Determine the (x, y) coordinate at the center of the cell enclosing the given text.  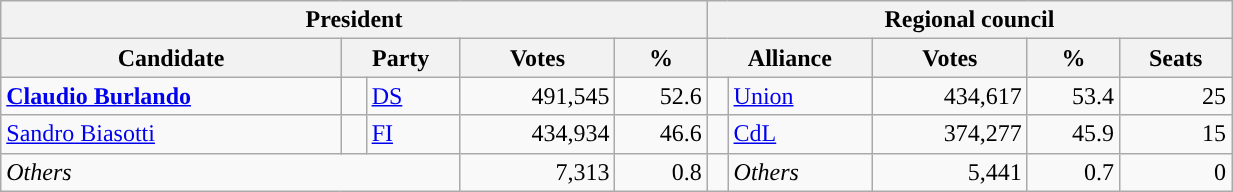
Seats (1176, 58)
25 (1176, 96)
53.4 (1073, 96)
434,934 (538, 134)
DS (413, 96)
491,545 (538, 96)
Regional council (969, 20)
0 (1176, 172)
President (354, 20)
Claudio Burlando (171, 96)
374,277 (950, 134)
FI (413, 134)
5,441 (950, 172)
Sandro Biasotti (171, 134)
434,617 (950, 96)
52.6 (661, 96)
46.6 (661, 134)
7,313 (538, 172)
Candidate (171, 58)
45.9 (1073, 134)
15 (1176, 134)
Union (800, 96)
CdL (800, 134)
0.8 (661, 172)
0.7 (1073, 172)
Party (400, 58)
Alliance (790, 58)
